Find where the given text appears and provide that cell's center as (x, y) coordinate. 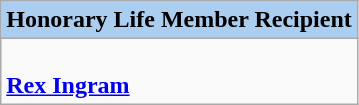
Rex Ingram (180, 72)
Honorary Life Member Recipient (180, 20)
